Return [X, Y] of the center of cell containing provided text 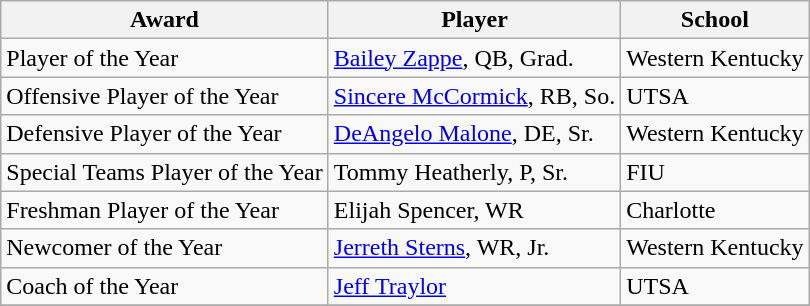
Bailey Zappe, QB, Grad. [474, 58]
Defensive Player of the Year [165, 134]
Player of the Year [165, 58]
Offensive Player of the Year [165, 96]
School [715, 20]
FIU [715, 172]
Award [165, 20]
Charlotte [715, 210]
Player [474, 20]
Sincere McCormick, RB, So. [474, 96]
Special Teams Player of the Year [165, 172]
Coach of the Year [165, 286]
Tommy Heatherly, P, Sr. [474, 172]
Newcomer of the Year [165, 248]
Jerreth Sterns, WR, Jr. [474, 248]
Elijah Spencer, WR [474, 210]
Jeff Traylor [474, 286]
DeAngelo Malone, DE, Sr. [474, 134]
Freshman Player of the Year [165, 210]
